Return the [x, y] coordinate for the center point of the cell that contains the specified text.  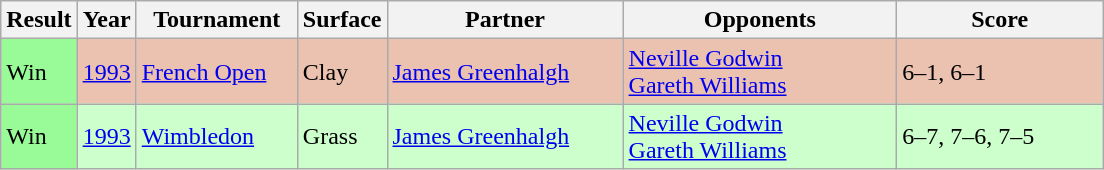
Score [1000, 20]
Grass [342, 136]
6–1, 6–1 [1000, 72]
Tournament [216, 20]
Result [39, 20]
6–7, 7–6, 7–5 [1000, 136]
Wimbledon [216, 136]
Year [106, 20]
Surface [342, 20]
Partner [505, 20]
Clay [342, 72]
French Open [216, 72]
Opponents [760, 20]
